Capture the cell that displays the provided text and extract its [X, Y] central coordinate. 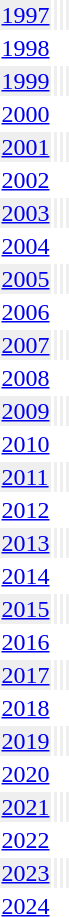
2008 [26, 378]
2014 [26, 576]
2018 [26, 708]
2010 [26, 444]
2017 [26, 675]
2000 [26, 114]
2013 [26, 543]
2002 [26, 180]
2005 [26, 279]
2020 [26, 774]
2015 [26, 609]
2007 [26, 345]
2019 [26, 741]
2003 [26, 213]
1998 [26, 48]
2023 [26, 873]
2016 [26, 642]
2006 [26, 312]
2011 [26, 477]
1997 [26, 15]
1999 [26, 81]
2009 [26, 411]
2012 [26, 510]
2001 [26, 147]
2022 [26, 840]
2004 [26, 246]
2021 [26, 807]
